Capture the cell that displays the provided text and extract its (x, y) central coordinate. 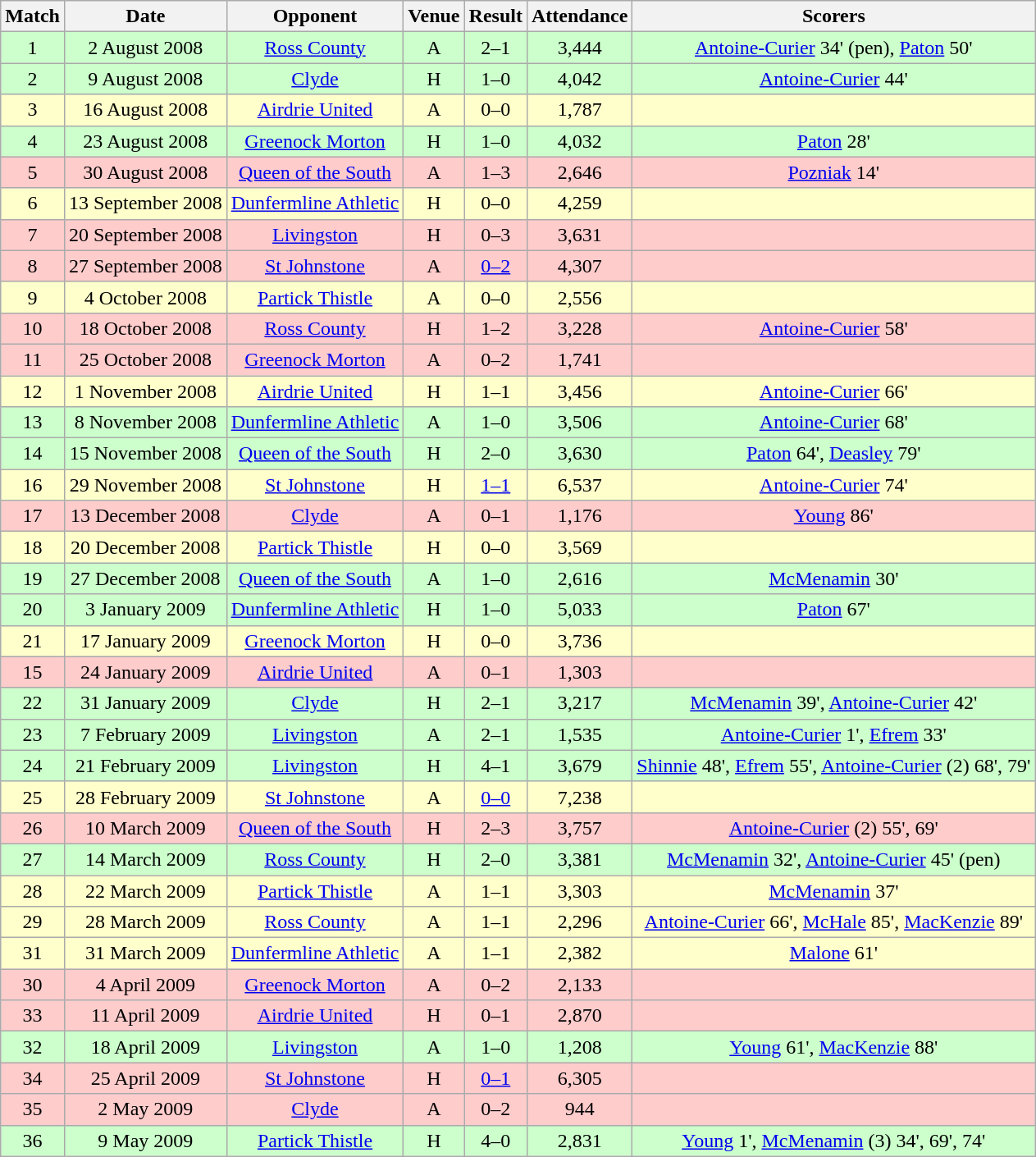
3,569 (579, 547)
13 December 2008 (145, 516)
36 (33, 1141)
2,870 (579, 1016)
6,537 (579, 485)
3,444 (579, 48)
11 April 2009 (145, 1016)
1,303 (579, 672)
1,535 (579, 734)
19 (33, 578)
8 November 2008 (145, 423)
27 September 2008 (145, 266)
5 (33, 172)
3,228 (579, 328)
18 (33, 547)
8 (33, 266)
Young 1', McMenamin (3) 34', 69', 74' (833, 1141)
Result (495, 16)
27 (33, 859)
2,616 (579, 578)
21 February 2009 (145, 766)
Paton 64', Deasley 79' (833, 454)
3,506 (579, 423)
1,176 (579, 516)
32 (33, 1047)
12 (33, 391)
13 (33, 423)
Shinnie 48', Efrem 55', Antoine-Curier (2) 68', 79' (833, 766)
4,307 (579, 266)
25 April 2009 (145, 1078)
Antoine-Curier 66' (833, 391)
Antoine-Curier 34' (pen), Paton 50' (833, 48)
4,032 (579, 141)
24 (33, 766)
Antoine-Curier 58' (833, 328)
7 February 2009 (145, 734)
22 (33, 703)
1 (33, 48)
16 (33, 485)
3,631 (579, 235)
30 (33, 985)
Paton 67' (833, 610)
30 August 2008 (145, 172)
9 May 2009 (145, 1141)
3,303 (579, 890)
11 (33, 359)
23 (33, 734)
6,305 (579, 1078)
Antoine-Curier 68' (833, 423)
1,208 (579, 1047)
2 August 2008 (145, 48)
Antoine-Curier 44' (833, 79)
2,646 (579, 172)
24 January 2009 (145, 672)
Malone 61' (833, 953)
5,033 (579, 610)
15 November 2008 (145, 454)
Young 86' (833, 516)
28 (33, 890)
13 September 2008 (145, 204)
0–3 (495, 235)
33 (33, 1016)
17 (33, 516)
29 (33, 922)
McMenamin 32', Antoine-Curier 45' (pen) (833, 859)
22 March 2009 (145, 890)
23 August 2008 (145, 141)
4,259 (579, 204)
26 (33, 828)
28 February 2009 (145, 797)
3,679 (579, 766)
28 March 2009 (145, 922)
Date (145, 16)
3,217 (579, 703)
29 November 2008 (145, 485)
3,456 (579, 391)
3 (33, 110)
Scorers (833, 16)
2 May 2009 (145, 1109)
McMenamin 39', Antoine-Curier 42' (833, 703)
18 April 2009 (145, 1047)
7,238 (579, 797)
3,381 (579, 859)
3,630 (579, 454)
Attendance (579, 16)
34 (33, 1078)
Antoine-Curier (2) 55', 69' (833, 828)
Antoine-Curier 74' (833, 485)
Young 61', MacKenzie 88' (833, 1047)
McMenamin 30' (833, 578)
Paton 28' (833, 141)
20 (33, 610)
4 April 2009 (145, 985)
1,741 (579, 359)
31 January 2009 (145, 703)
3,757 (579, 828)
2,296 (579, 922)
Antoine-Curier 66', McHale 85', MacKenzie 89' (833, 922)
25 October 2008 (145, 359)
31 (33, 953)
15 (33, 672)
9 (33, 297)
1–2 (495, 328)
6 (33, 204)
14 (33, 454)
2,382 (579, 953)
20 December 2008 (145, 547)
21 (33, 641)
Opponent (315, 16)
14 March 2009 (145, 859)
4–1 (495, 766)
27 December 2008 (145, 578)
4–0 (495, 1141)
4 October 2008 (145, 297)
3 January 2009 (145, 610)
2 (33, 79)
4,042 (579, 79)
31 March 2009 (145, 953)
9 August 2008 (145, 79)
2,556 (579, 297)
20 September 2008 (145, 235)
17 January 2009 (145, 641)
Venue (434, 16)
7 (33, 235)
4 (33, 141)
10 March 2009 (145, 828)
McMenamin 37' (833, 890)
10 (33, 328)
Antoine-Curier 1', Efrem 33' (833, 734)
2,831 (579, 1141)
3,736 (579, 641)
1 November 2008 (145, 391)
Match (33, 16)
35 (33, 1109)
944 (579, 1109)
18 October 2008 (145, 328)
25 (33, 797)
2,133 (579, 985)
1–3 (495, 172)
16 August 2008 (145, 110)
Pozniak 14' (833, 172)
2–3 (495, 828)
1,787 (579, 110)
